Return (x, y) of the center of cell containing provided text 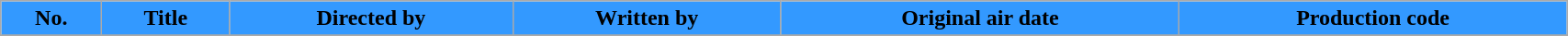
Directed by (371, 18)
Original air date (979, 18)
Production code (1373, 18)
Title (165, 18)
No. (51, 18)
Written by (647, 18)
